Provide the [X, Y] coordinate of the cell's center where the given text is located.  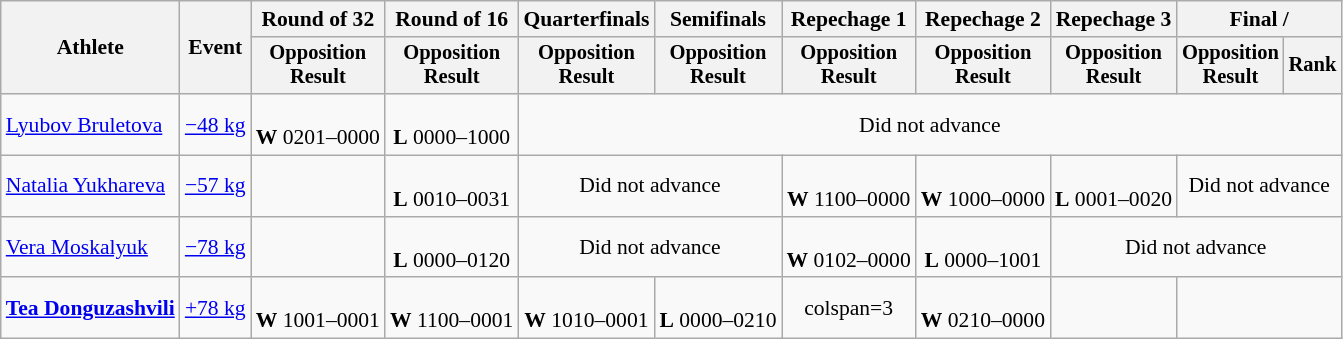
Tea Donguzashvili [90, 308]
W 0210–0000 [983, 308]
L 0000–1001 [983, 248]
L 0000–0210 [718, 308]
W 1100–0000 [849, 186]
Natalia Yukhareva [90, 186]
Final / [1259, 19]
−78 kg [216, 248]
+78 kg [216, 308]
−57 kg [216, 186]
−48 kg [216, 124]
Vera Moskalyuk [90, 248]
Semifinals [718, 19]
Lyubov Bruletova [90, 124]
colspan=3 [849, 308]
Athlete [90, 48]
W 1001–0001 [318, 308]
Event [216, 48]
Repechage 1 [849, 19]
L 0010–0031 [452, 186]
Rank [1313, 66]
Round of 32 [318, 19]
W 1010–0001 [586, 308]
W 0201–0000 [318, 124]
L 0000–0120 [452, 248]
L 0001–0020 [1114, 186]
Round of 16 [452, 19]
Quarterfinals [586, 19]
L 0000–1000 [452, 124]
W 1000–0000 [983, 186]
W 1100–0001 [452, 308]
Repechage 3 [1114, 19]
Repechage 2 [983, 19]
W 0102–0000 [849, 248]
